Return [x, y] of the center of cell containing provided text 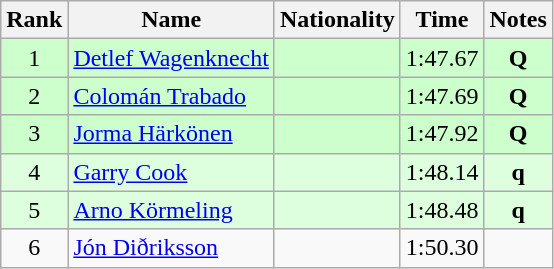
Garry Cook [172, 172]
1 [34, 58]
1:47.67 [442, 58]
Nationality [337, 20]
Notes [518, 20]
Arno Körmeling [172, 210]
Jón Diðriksson [172, 248]
1:50.30 [442, 248]
1:48.48 [442, 210]
Name [172, 20]
Colomán Trabado [172, 96]
Time [442, 20]
1:48.14 [442, 172]
4 [34, 172]
1:47.92 [442, 134]
1:47.69 [442, 96]
2 [34, 96]
6 [34, 248]
Detlef Wagenknecht [172, 58]
Jorma Härkönen [172, 134]
5 [34, 210]
Rank [34, 20]
3 [34, 134]
